Return the (x, y) coordinate for the center point of the cell that contains the specified text.  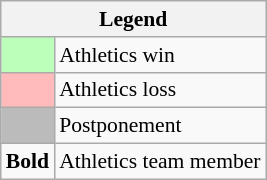
Bold (28, 162)
Legend (134, 19)
Postponement (160, 126)
Athletics team member (160, 162)
Athletics loss (160, 90)
Athletics win (160, 55)
